Return (X, Y) of the center of cell containing provided text 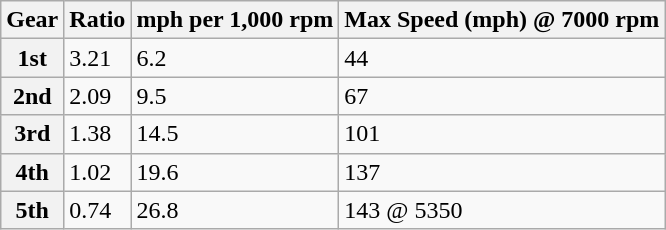
1.38 (98, 134)
1.02 (98, 172)
mph per 1,000 rpm (235, 20)
3rd (32, 134)
14.5 (235, 134)
Gear (32, 20)
5th (32, 210)
0.74 (98, 210)
3.21 (98, 58)
2nd (32, 96)
67 (502, 96)
9.5 (235, 96)
2.09 (98, 96)
26.8 (235, 210)
Max Speed (mph) @ 7000 rpm (502, 20)
6.2 (235, 58)
4th (32, 172)
19.6 (235, 172)
137 (502, 172)
101 (502, 134)
44 (502, 58)
Ratio (98, 20)
143 @ 5350 (502, 210)
1st (32, 58)
